Pinpoint the cell where the given text exists, returning its [X, Y] midpoint coordinate. 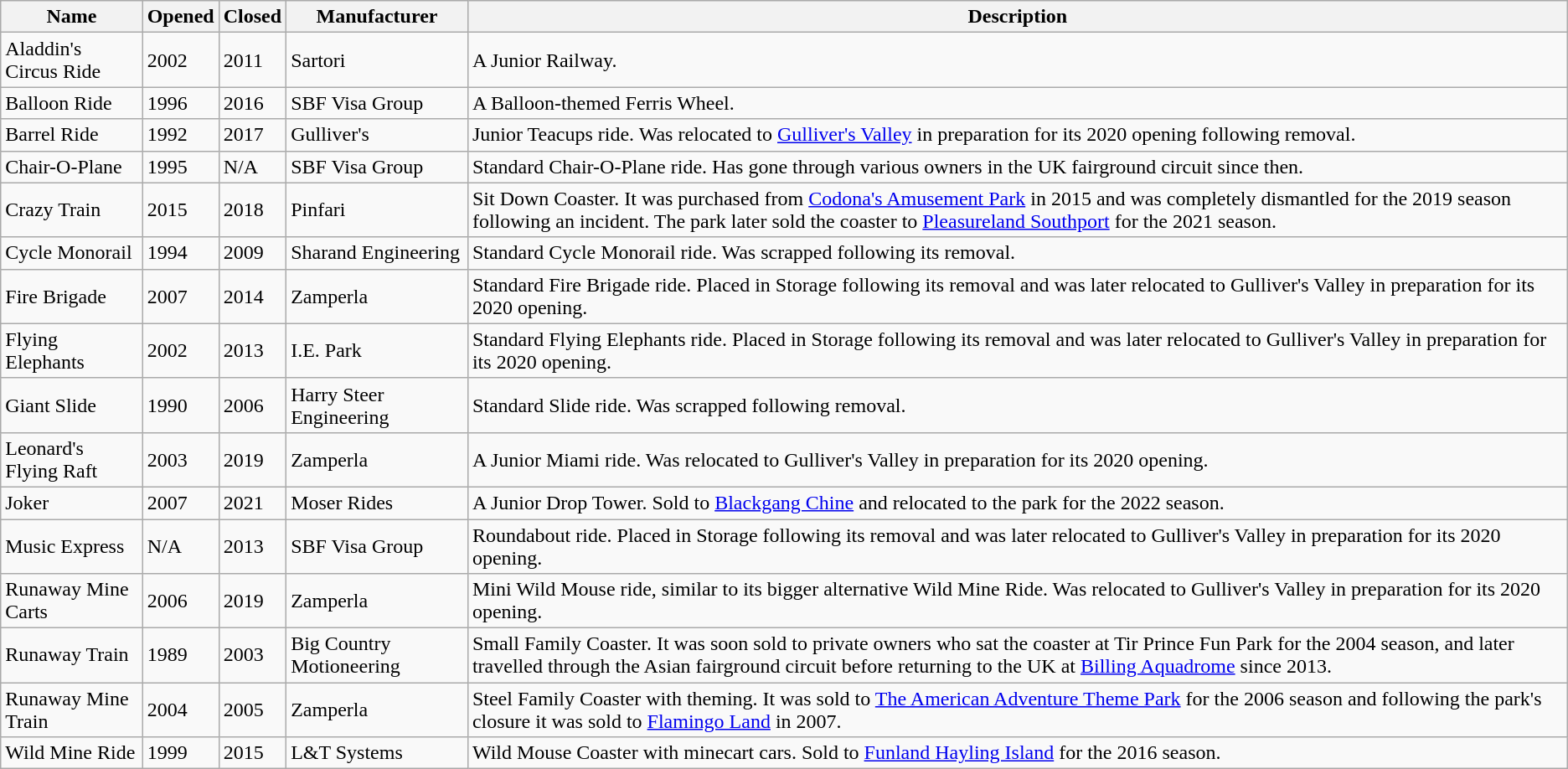
A Balloon-themed Ferris Wheel. [1017, 103]
Leonard's Flying Raft [72, 459]
1989 [181, 655]
Mini Wild Mouse ride, similar to its bigger alternative Wild Mine Ride. Was relocated to Gulliver's Valley in preparation for its 2020 opening. [1017, 601]
1999 [181, 753]
A Junior Drop Tower. Sold to Blackgang Chine and relocated to the park for the 2022 season. [1017, 503]
Standard Chair-O-Plane ride. Has gone through various owners in the UK fairground circuit since then. [1017, 167]
Aladdin's Circus Ride [72, 60]
Joker [72, 503]
Fire Brigade [72, 297]
Runaway Mine Train [72, 710]
Giant Slide [72, 405]
Standard Slide ride. Was scrapped following removal. [1017, 405]
1995 [181, 167]
2021 [252, 503]
Barrel Ride [72, 135]
1992 [181, 135]
Big Country Motioneering [377, 655]
Name [72, 17]
Sharand Engineering [377, 253]
Wild Mine Ride [72, 753]
Description [1017, 17]
Flying Elephants [72, 350]
Chair-O-Plane [72, 167]
I.E. Park [377, 350]
A Junior Miami ride. Was relocated to Gulliver's Valley in preparation for its 2020 opening. [1017, 459]
Sartori [377, 60]
Manufacturer [377, 17]
Music Express [72, 546]
Harry Steer Engineering [377, 405]
Crazy Train [72, 209]
Gulliver's [377, 135]
1996 [181, 103]
Pinfari [377, 209]
2011 [252, 60]
Opened [181, 17]
2004 [181, 710]
Runaway Train [72, 655]
2005 [252, 710]
A Junior Railway. [1017, 60]
Roundabout ride. Placed in Storage following its removal and was later relocated to Gulliver's Valley in preparation for its 2020 opening. [1017, 546]
2016 [252, 103]
Cycle Monorail [72, 253]
2017 [252, 135]
Closed [252, 17]
Runaway Mine Carts [72, 601]
Balloon Ride [72, 103]
Moser Rides [377, 503]
Wild Mouse Coaster with minecart cars. Sold to Funland Hayling Island for the 2016 season. [1017, 753]
Standard Fire Brigade ride. Placed in Storage following its removal and was later relocated to Gulliver's Valley in preparation for its 2020 opening. [1017, 297]
1994 [181, 253]
1990 [181, 405]
2018 [252, 209]
L&T Systems [377, 753]
2014 [252, 297]
Junior Teacups ride. Was relocated to Gulliver's Valley in preparation for its 2020 opening following removal. [1017, 135]
Standard Cycle Monorail ride. Was scrapped following its removal. [1017, 253]
2009 [252, 253]
